Determine the [X, Y] coordinate at the center of the cell enclosing the given text.  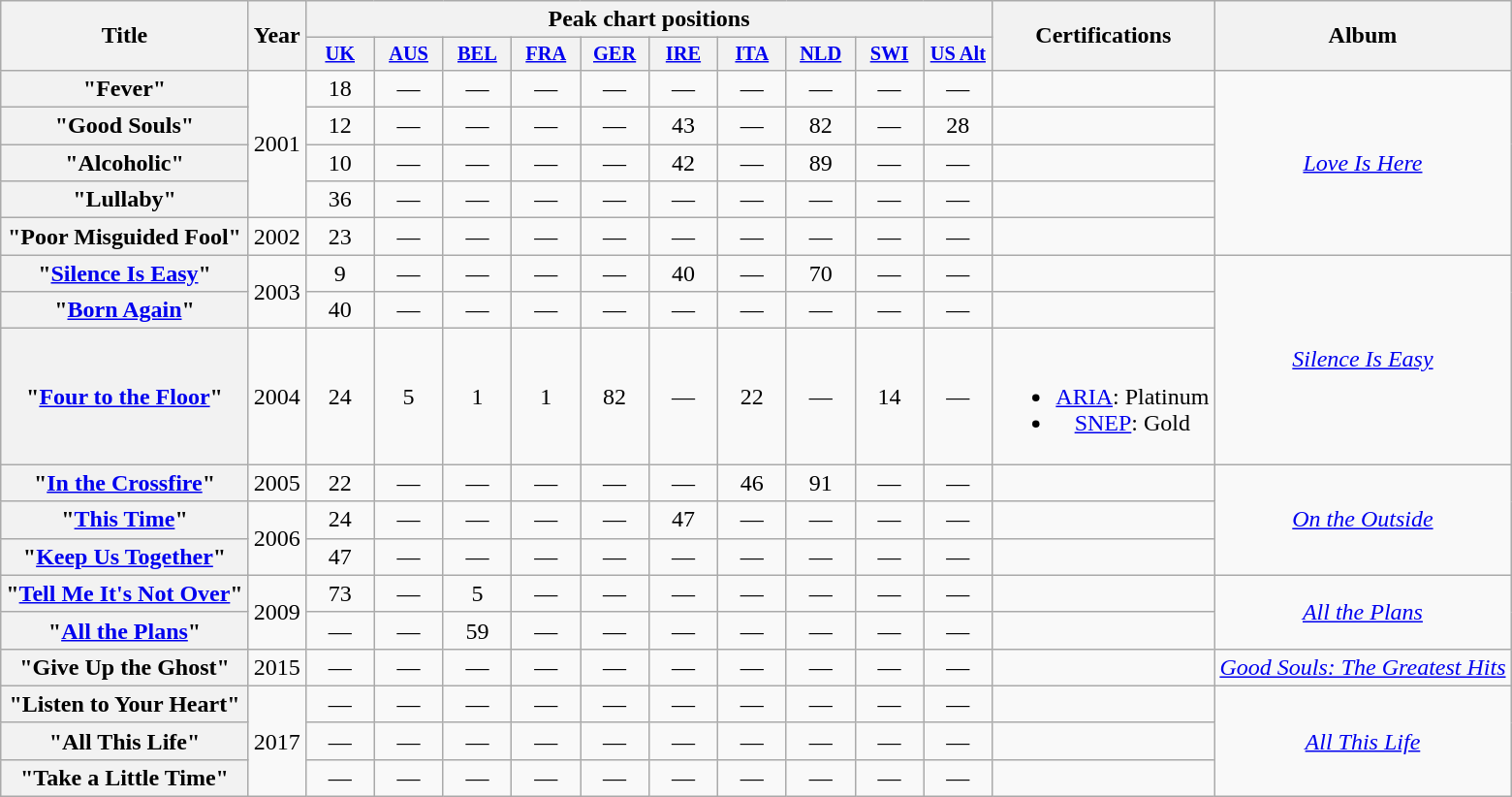
On the Outside [1363, 520]
"This Time" [124, 520]
36 [339, 200]
Year [277, 36]
"Four to the Floor" [124, 397]
91 [820, 483]
ARIA: PlatinumSNEP: Gold [1103, 397]
FRA [547, 54]
BEL [477, 54]
"Alcoholic" [124, 163]
IRE [684, 54]
"Tell Me It's Not Over" [124, 593]
All This Life [1363, 741]
"All This Life" [124, 741]
"Lullaby" [124, 200]
UK [339, 54]
9 [339, 273]
2005 [277, 483]
AUS [409, 54]
2004 [277, 397]
2015 [277, 667]
23 [339, 237]
Love Is Here [1363, 162]
"Fever" [124, 88]
12 [339, 126]
All the Plans [1363, 612]
10 [339, 163]
70 [820, 273]
46 [752, 483]
2003 [277, 292]
"All the Plans" [124, 630]
2002 [277, 237]
18 [339, 88]
NLD [820, 54]
14 [890, 397]
Certifications [1103, 36]
Title [124, 36]
89 [820, 163]
ITA [752, 54]
"Silence Is Easy" [124, 273]
28 [958, 126]
"Keep Us Together" [124, 557]
Good Souls: The Greatest Hits [1363, 667]
"Good Souls" [124, 126]
SWI [890, 54]
"In the Crossfire" [124, 483]
"Give Up the Ghost" [124, 667]
"Poor Misguided Fool" [124, 237]
Silence Is Easy [1363, 360]
2017 [277, 741]
"Listen to Your Heart" [124, 704]
59 [477, 630]
2001 [277, 143]
43 [684, 126]
Album [1363, 36]
US Alt [958, 54]
2009 [277, 612]
"Born Again" [124, 310]
42 [684, 163]
Peak chart positions [649, 19]
GER [614, 54]
73 [339, 593]
2006 [277, 538]
"Take a Little Time" [124, 778]
